Provide the [X, Y] coordinate of the cell's center where the given text is located.  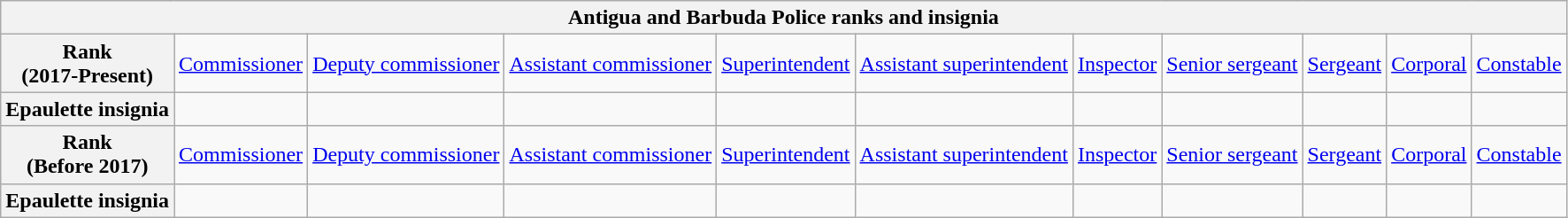
Antigua and Barbuda Police ranks and insignia [784, 18]
Rank(Before 2017) [88, 154]
Rank(2017-Present) [88, 64]
